For the text-containing cell, return its midpoint in [X, Y] coordinate format. 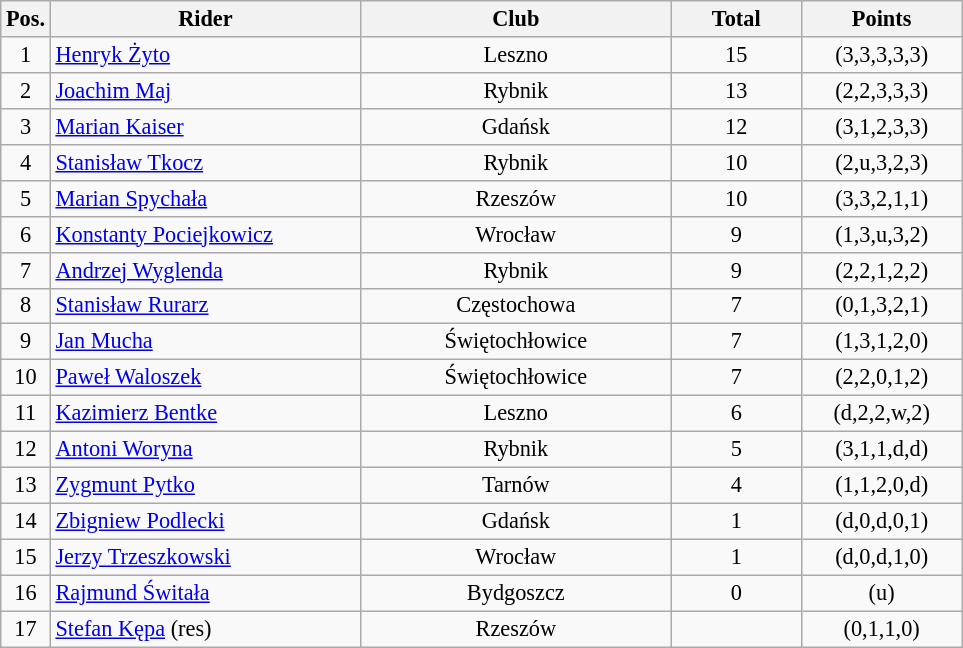
Marian Kaiser [205, 126]
Kazimierz Bentke [205, 414]
(1,1,2,0,d) [881, 485]
3 [26, 126]
(d,0,d,0,1) [881, 521]
Stanisław Tkocz [205, 162]
(2,2,3,3,3) [881, 90]
(2,2,0,1,2) [881, 378]
(0,1,3,2,1) [881, 306]
(3,3,3,3,3) [881, 55]
Stanisław Rurarz [205, 306]
Club [516, 19]
(1,3,u,3,2) [881, 234]
Points [881, 19]
Pos. [26, 19]
Joachim Maj [205, 90]
Jan Mucha [205, 342]
Paweł Waloszek [205, 378]
14 [26, 521]
Zbigniew Podlecki [205, 521]
17 [26, 629]
0 [736, 593]
Jerzy Trzeszkowski [205, 557]
(u) [881, 593]
(2,2,1,2,2) [881, 270]
Henryk Żyto [205, 55]
Zygmunt Pytko [205, 485]
Tarnów [516, 485]
(3,3,2,1,1) [881, 198]
(d,2,2,w,2) [881, 414]
Konstanty Pociejkowicz [205, 234]
Rajmund Świtała [205, 593]
Bydgoszcz [516, 593]
(2,u,3,2,3) [881, 162]
Total [736, 19]
(3,1,1,d,d) [881, 450]
8 [26, 306]
Rider [205, 19]
11 [26, 414]
Częstochowa [516, 306]
Stefan Kępa (res) [205, 629]
(d,0,d,1,0) [881, 557]
16 [26, 593]
Antoni Woryna [205, 450]
(1,3,1,2,0) [881, 342]
(0,1,1,0) [881, 629]
Marian Spychała [205, 198]
2 [26, 90]
(3,1,2,3,3) [881, 126]
Andrzej Wyglenda [205, 270]
